Find where the given text appears and provide that cell's center as (x, y) coordinate. 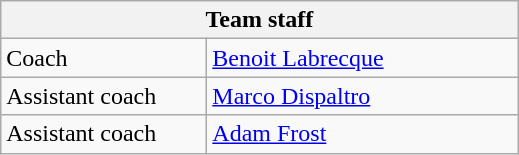
Team staff (260, 20)
Coach (104, 58)
Marco Dispaltro (362, 96)
Benoit Labrecque (362, 58)
Adam Frost (362, 134)
